Pinpoint the cell where the given text exists, returning its (x, y) midpoint coordinate. 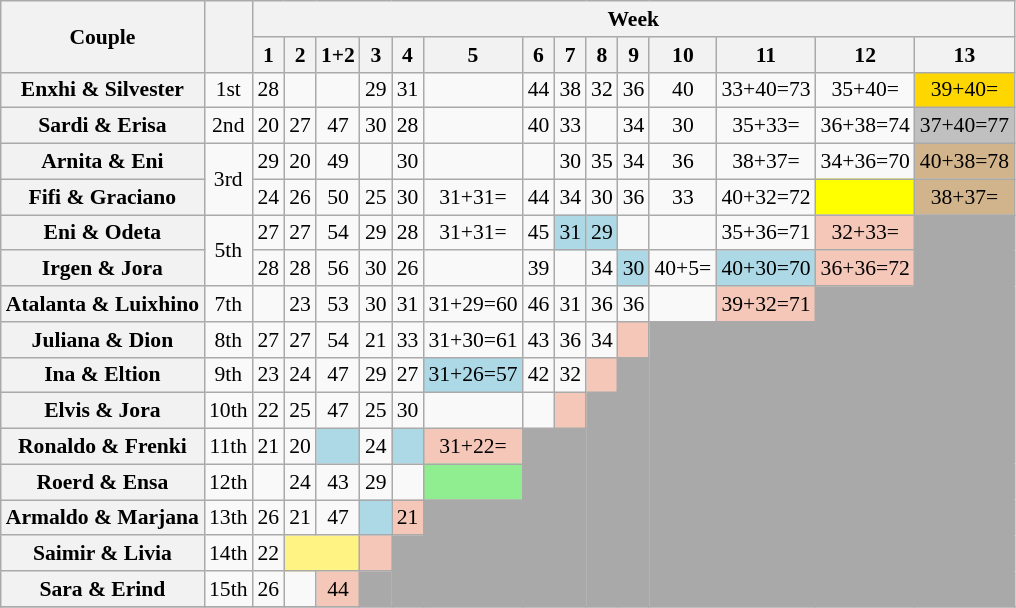
Roerd & Ensa (102, 482)
40+38=78 (964, 162)
40+32=72 (766, 197)
2 (300, 55)
45 (539, 233)
7 (570, 55)
12th (228, 482)
2nd (228, 126)
40+30=70 (766, 269)
1st (228, 90)
Eni & Odeta (102, 233)
39+32=71 (766, 304)
Atalanta & Luixhino (102, 304)
15th (228, 589)
13th (228, 518)
10th (228, 411)
5 (472, 55)
8th (228, 340)
49 (338, 162)
Juliana & Dion (102, 340)
31+22= (472, 447)
40+5= (682, 269)
56 (338, 269)
Ina & Eltion (102, 375)
Elvis & Jora (102, 411)
1+2 (338, 55)
Sardi & Erisa (102, 126)
10 (682, 55)
Saimir & Livia (102, 554)
4 (408, 55)
5th (228, 250)
Ronaldo & Frenki (102, 447)
Enxhi & Silvester (102, 90)
39 (539, 269)
31+26=57 (472, 375)
31+29=60 (472, 304)
37+40=77 (964, 126)
53 (338, 304)
36+36=72 (866, 269)
1 (269, 55)
9th (228, 375)
Irgen & Jora (102, 269)
7th (228, 304)
33+40=73 (766, 90)
32+33= (866, 233)
13 (964, 55)
Sara & Erind (102, 589)
3rd (228, 180)
36+38=74 (866, 126)
Fifi & Graciano (102, 197)
35+33= (766, 126)
14th (228, 554)
Couple (102, 36)
46 (539, 304)
Armaldo & Marjana (102, 518)
38 (570, 90)
35 (602, 162)
Week (634, 19)
31+30=61 (472, 340)
35+36=71 (766, 233)
34+36=70 (866, 162)
39+40= (964, 90)
50 (338, 197)
9 (634, 55)
12 (866, 55)
11 (766, 55)
35+40= (866, 90)
6 (539, 55)
Arnita & Eni (102, 162)
42 (539, 375)
8 (602, 55)
3 (376, 55)
11th (228, 447)
